Output the [X, Y] coordinate of the center of the cell containing the given text.  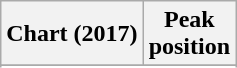
Peak position [189, 34]
Chart (2017) [72, 34]
